Scan for the cell matching the given text and deliver its [x, y] coordinate at center. 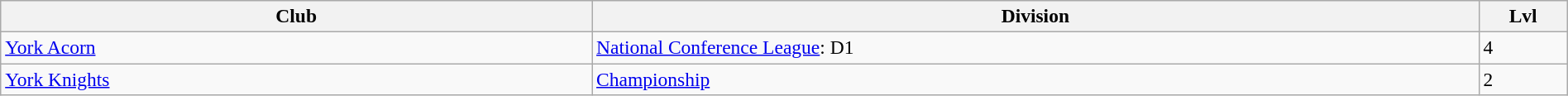
4 [1523, 47]
York Knights [296, 79]
Club [296, 16]
Lvl [1523, 16]
Championship [1035, 79]
Division [1035, 16]
2 [1523, 79]
National Conference League: D1 [1035, 47]
York Acorn [296, 47]
